Pinpoint the cell where the given text exists, returning its [x, y] midpoint coordinate. 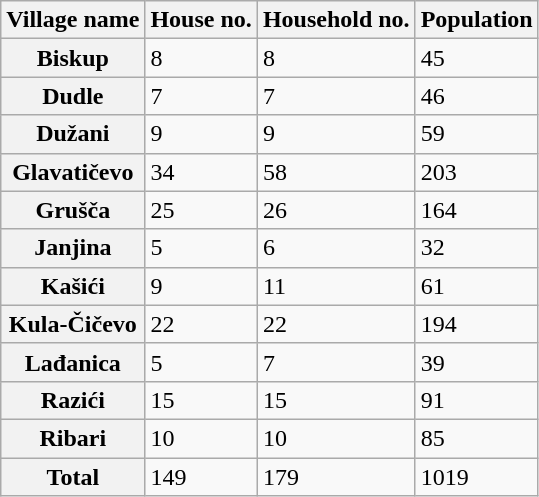
39 [476, 362]
32 [476, 248]
Razići [73, 400]
Kašići [73, 286]
194 [476, 324]
85 [476, 438]
Ribari [73, 438]
34 [201, 172]
Grušča [73, 210]
46 [476, 96]
Total [73, 477]
164 [476, 210]
6 [336, 248]
Biskup [73, 58]
58 [336, 172]
Dudle [73, 96]
26 [336, 210]
Dužani [73, 134]
Kula-Čičevo [73, 324]
11 [336, 286]
25 [201, 210]
149 [201, 477]
1019 [476, 477]
Village name [73, 20]
Glavatičevo [73, 172]
91 [476, 400]
59 [476, 134]
203 [476, 172]
Household no. [336, 20]
179 [336, 477]
Lađanica [73, 362]
Janjina [73, 248]
61 [476, 286]
House no. [201, 20]
Population [476, 20]
45 [476, 58]
